Extract the [x, y] coordinate from the center of the cell holding the provided text.  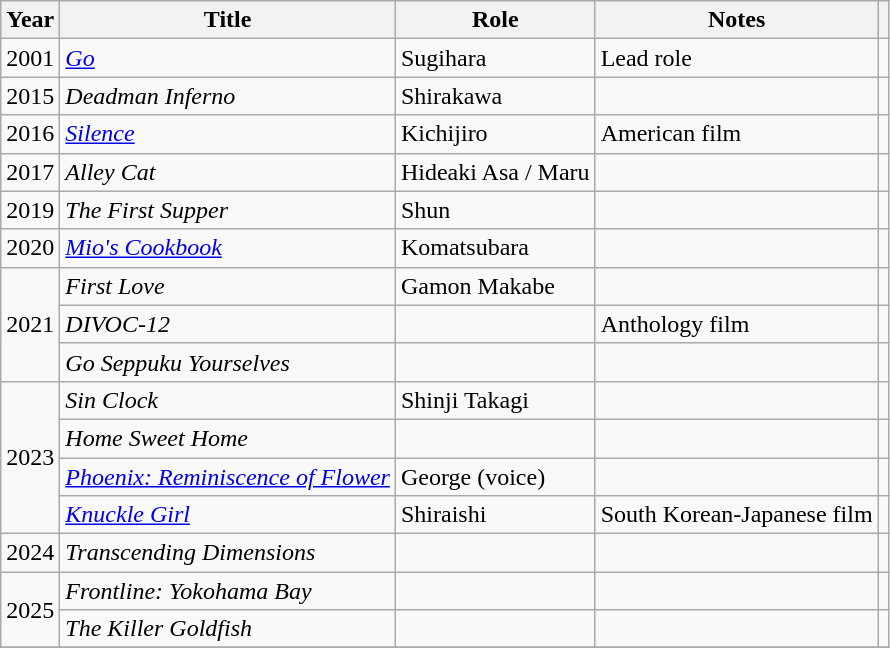
Komatsubara [495, 248]
South Korean-Japanese film [736, 515]
Go Seppuku Yourselves [228, 362]
Kichijiro [495, 134]
Title [228, 20]
Home Sweet Home [228, 438]
Silence [228, 134]
Notes [736, 20]
Phoenix: Reminiscence of Flower [228, 477]
Lead role [736, 58]
Alley Cat [228, 172]
First Love [228, 286]
2025 [30, 610]
George (voice) [495, 477]
2015 [30, 96]
Anthology film [736, 324]
The First Supper [228, 210]
Shirakawa [495, 96]
Sugihara [495, 58]
American film [736, 134]
Go [228, 58]
Shiraishi [495, 515]
Year [30, 20]
Deadman Inferno [228, 96]
DIVOC-12 [228, 324]
Gamon Makabe [495, 286]
The Killer Goldfish [228, 629]
Hideaki Asa / Maru [495, 172]
Sin Clock [228, 400]
2019 [30, 210]
Frontline: Yokohama Bay [228, 591]
2024 [30, 553]
Transcending Dimensions [228, 553]
2021 [30, 324]
2023 [30, 457]
2016 [30, 134]
Shun [495, 210]
2001 [30, 58]
2017 [30, 172]
2020 [30, 248]
Shinji Takagi [495, 400]
Mio's Cookbook [228, 248]
Knuckle Girl [228, 515]
Role [495, 20]
